Locate the cell with the specified text and output its [X, Y] center coordinate. 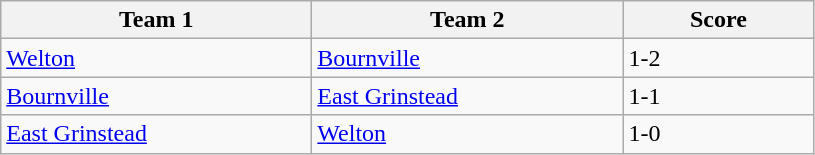
1-0 [718, 134]
1-1 [718, 96]
Team 2 [468, 20]
Score [718, 20]
1-2 [718, 58]
Team 1 [156, 20]
